Determine the [X, Y] coordinate at the center of the cell enclosing the given text.  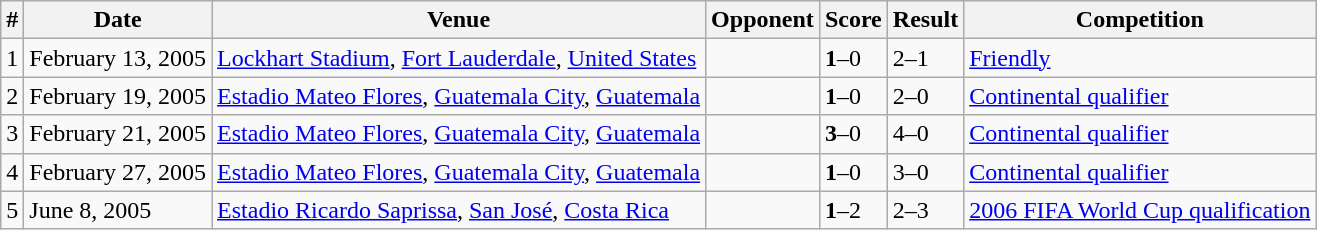
3 [12, 134]
February 27, 2005 [118, 172]
2–3 [925, 210]
5 [12, 210]
4–0 [925, 134]
# [12, 20]
February 19, 2005 [118, 96]
Friendly [1140, 58]
2–1 [925, 58]
June 8, 2005 [118, 210]
February 21, 2005 [118, 134]
Opponent [763, 20]
Lockhart Stadium, Fort Lauderdale, United States [459, 58]
February 13, 2005 [118, 58]
Score [853, 20]
Date [118, 20]
Result [925, 20]
Competition [1140, 20]
2–0 [925, 96]
2 [12, 96]
2006 FIFA World Cup qualification [1140, 210]
1 [12, 58]
4 [12, 172]
1–2 [853, 210]
Estadio Ricardo Saprissa, San José, Costa Rica [459, 210]
Venue [459, 20]
